Extract the [X, Y] coordinate from the center of the cell holding the provided text.  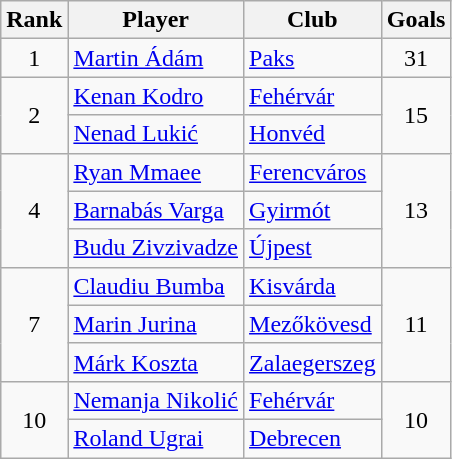
Player [156, 20]
4 [34, 210]
15 [416, 115]
Debrecen [313, 438]
1 [34, 58]
Márk Koszta [156, 362]
Barnabás Varga [156, 210]
Rank [34, 20]
Club [313, 20]
11 [416, 324]
Ryan Mmaee [156, 172]
Goals [416, 20]
Budu Zivzivadze [156, 248]
Martin Ádám [156, 58]
31 [416, 58]
Újpest [313, 248]
Kenan Kodro [156, 96]
Marin Jurina [156, 324]
13 [416, 210]
Honvéd [313, 134]
Roland Ugrai [156, 438]
Kisvárda [313, 286]
Zalaegerszeg [313, 362]
Paks [313, 58]
2 [34, 115]
Gyirmót [313, 210]
Nemanja Nikolić [156, 400]
7 [34, 324]
Nenad Lukić [156, 134]
Mezőkövesd [313, 324]
Claudiu Bumba [156, 286]
Ferencváros [313, 172]
